Scan for the cell matching the given text and deliver its [x, y] coordinate at center. 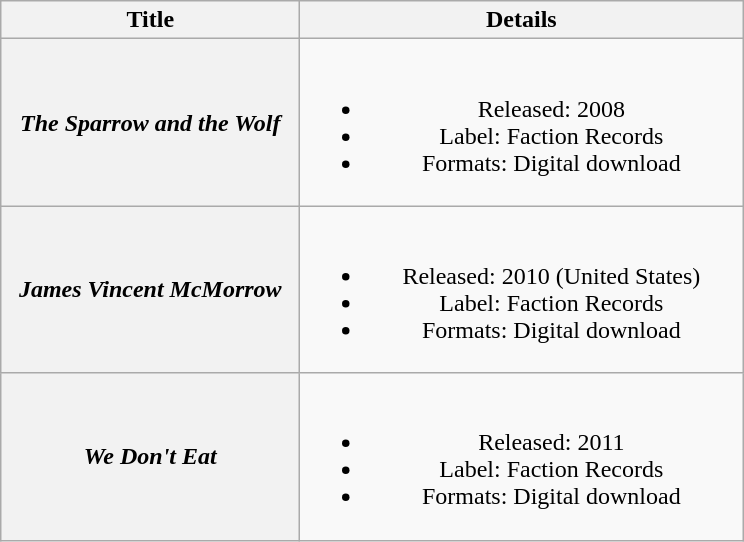
Title [150, 20]
Released: 2008Label: Faction RecordsFormats: Digital download [522, 122]
The Sparrow and the Wolf [150, 122]
Released: 2010 (United States)Label: Faction RecordsFormats: Digital download [522, 290]
James Vincent McMorrow [150, 290]
Released: 2011Label: Faction RecordsFormats: Digital download [522, 456]
Details [522, 20]
We Don't Eat [150, 456]
